Extract the (X, Y) coordinate from the center of the cell holding the provided text.  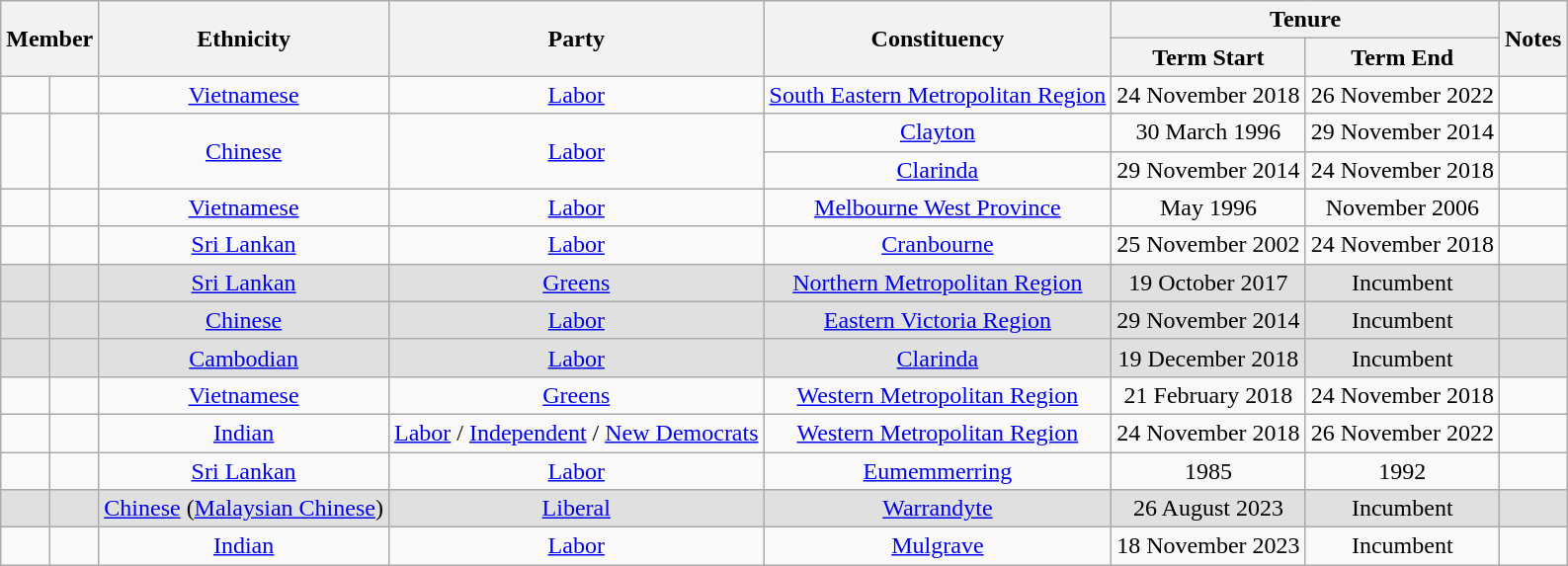
19 December 2018 (1208, 358)
1992 (1402, 471)
Chinese (Malaysian Chinese) (244, 509)
Constituency (938, 39)
26 August 2023 (1208, 509)
May 1996 (1208, 207)
Notes (1532, 39)
Eastern Victoria Region (938, 320)
November 2006 (1402, 207)
Mulgrave (938, 546)
Liberal (576, 509)
Cambodian (244, 358)
Party (576, 39)
Tenure (1306, 20)
Northern Metropolitan Region (938, 283)
South Eastern Metropolitan Region (938, 95)
Ethnicity (244, 39)
Member (49, 39)
Labor / Independent / New Democrats (576, 433)
21 February 2018 (1208, 395)
1985 (1208, 471)
30 March 1996 (1208, 132)
Eumemmerring (938, 471)
Melbourne West Province (938, 207)
18 November 2023 (1208, 546)
19 October 2017 (1208, 283)
Term End (1402, 57)
Clayton (938, 132)
25 November 2002 (1208, 245)
Cranbourne (938, 245)
Warrandyte (938, 509)
Term Start (1208, 57)
